Determine the [x, y] coordinate at the center of the cell enclosing the given text.  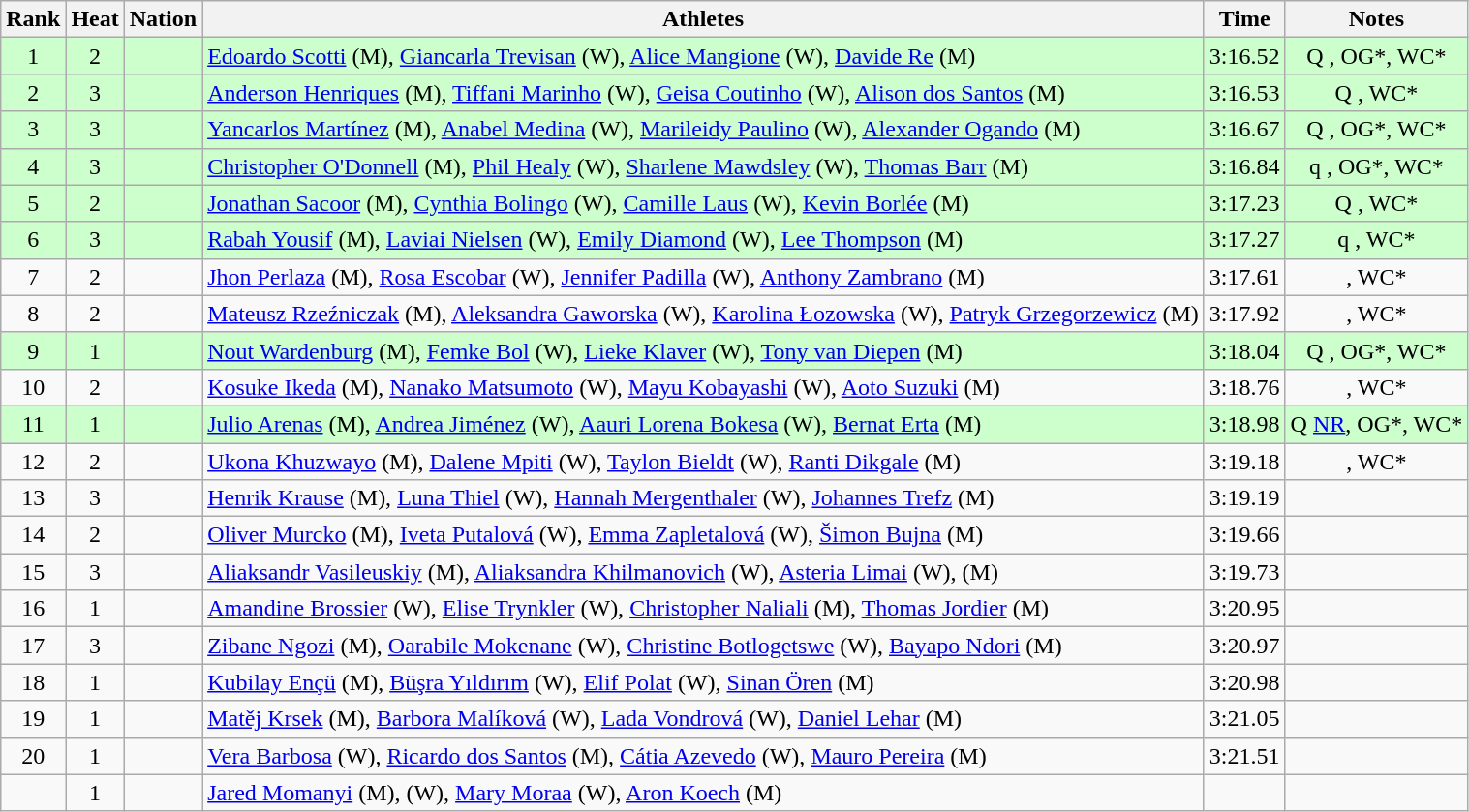
Henrik Krause (M), Luna Thiel (W), Hannah Mergenthaler (W), Johannes Trefz (M) [703, 498]
Matěj Krsek (M), Barbora Malíková (W), Lada Vondrová (W), Daniel Lehar (M) [703, 719]
Kosuke Ikeda (M), Nanako Matsumoto (W), Mayu Kobayashi (W), Aoto Suzuki (M) [703, 387]
Jonathan Sacoor (M), Cynthia Bolingo (W), Camille Laus (W), Kevin Borlée (M) [703, 203]
3:19.66 [1244, 535]
8 [33, 314]
4 [33, 166]
6 [33, 240]
3:21.05 [1244, 719]
Athletes [703, 19]
3:18.76 [1244, 387]
17 [33, 646]
20 [33, 756]
10 [33, 387]
3:19.19 [1244, 498]
Jhon Perlaza (M), Rosa Escobar (W), Jennifer Padilla (W), Anthony Zambrano (M) [703, 277]
Oliver Murcko (M), Iveta Putalová (W), Emma Zapletalová (W), Šimon Bujna (M) [703, 535]
18 [33, 682]
3:19.18 [1244, 462]
Edoardo Scotti (M), Giancarla Trevisan (W), Alice Mangione (W), Davide Re (M) [703, 56]
Julio Arenas (M), Andrea Jiménez (W), Aauri Lorena Bokesa (W), Bernat Erta (M) [703, 424]
15 [33, 572]
Zibane Ngozi (M), Oarabile Mokenane (W), Christine Botlogetswe (W), Bayapo Ndori (M) [703, 646]
7 [33, 277]
3:20.97 [1244, 646]
9 [33, 350]
Anderson Henriques (M), Tiffani Marinho (W), Geisa Coutinho (W), Alison dos Santos (M) [703, 93]
3:19.73 [1244, 572]
Kubilay Ençü (M), Büşra Yıldırım (W), Elif Polat (W), Sinan Ören (M) [703, 682]
3:17.92 [1244, 314]
3:17.61 [1244, 277]
3:16.53 [1244, 93]
Ukona Khuzwayo (M), Dalene Mpiti (W), Taylon Bieldt (W), Ranti Dikgale (M) [703, 462]
Yancarlos Martínez (M), Anabel Medina (W), Marileidy Paulino (W), Alexander Ogando (M) [703, 130]
3:16.52 [1244, 56]
13 [33, 498]
Amandine Brossier (W), Elise Trynkler (W), Christopher Naliali (M), Thomas Jordier (M) [703, 609]
12 [33, 462]
Rabah Yousif (M), Laviai Nielsen (W), Emily Diamond (W), Lee Thompson (M) [703, 240]
3:16.84 [1244, 166]
Q NR, OG*, WC* [1377, 424]
3:20.98 [1244, 682]
q , WC* [1377, 240]
3:20.95 [1244, 609]
3:17.27 [1244, 240]
Rank [33, 19]
Heat [95, 19]
Jared Momanyi (M), (W), Mary Moraa (W), Aron Koech (M) [703, 793]
Vera Barbosa (W), Ricardo dos Santos (M), Cátia Azevedo (W), Mauro Pereira (M) [703, 756]
3:16.67 [1244, 130]
Time [1244, 19]
19 [33, 719]
Notes [1377, 19]
3:17.23 [1244, 203]
Mateusz Rzeźniczak (M), Aleksandra Gaworska (W), Karolina Łozowska (W), Patryk Grzegorzewicz (M) [703, 314]
14 [33, 535]
3:18.98 [1244, 424]
Nout Wardenburg (M), Femke Bol (W), Lieke Klaver (W), Tony van Diepen (M) [703, 350]
11 [33, 424]
16 [33, 609]
Nation [163, 19]
q , OG*, WC* [1377, 166]
Aliaksandr Vasileuskiy (M), Aliaksandra Khilmanovich (W), Asteria Limai (W), (M) [703, 572]
Christopher O'Donnell (M), Phil Healy (W), Sharlene Mawdsley (W), Thomas Barr (M) [703, 166]
3:21.51 [1244, 756]
5 [33, 203]
3:18.04 [1244, 350]
